Identify which cell holds the provided text, then report its (X, Y) central coordinate. 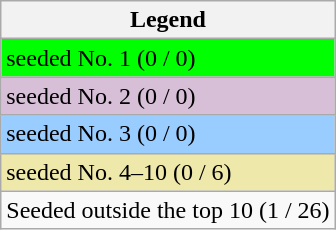
Legend (168, 20)
seeded No. 4–10 (0 / 6) (168, 172)
Seeded outside the top 10 (1 / 26) (168, 210)
seeded No. 2 (0 / 0) (168, 96)
seeded No. 1 (0 / 0) (168, 58)
seeded No. 3 (0 / 0) (168, 134)
